Return (x, y) of the center of cell containing provided text 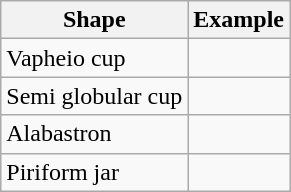
Piriform jar (94, 172)
Semi globular cup (94, 96)
Alabastron (94, 134)
Vapheio cup (94, 58)
Example (239, 20)
Shape (94, 20)
